Search for the cell housing the specified text and yield its (x, y) center coordinate. 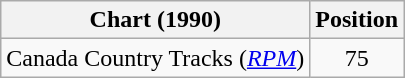
75 (357, 58)
Position (357, 20)
Canada Country Tracks (RPM) (156, 58)
Chart (1990) (156, 20)
